Capture the cell that displays the provided text and extract its (x, y) central coordinate. 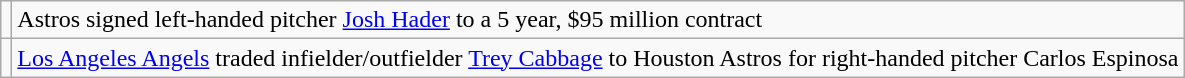
Astros signed left-handed pitcher Josh Hader to a 5 year, $95 million contract (598, 20)
Los Angeles Angels traded infielder/outfielder Trey Cabbage to Houston Astros for right-handed pitcher Carlos Espinosa (598, 58)
